Detect which cell encompasses the target text, then output its (X, Y) center coordinate. 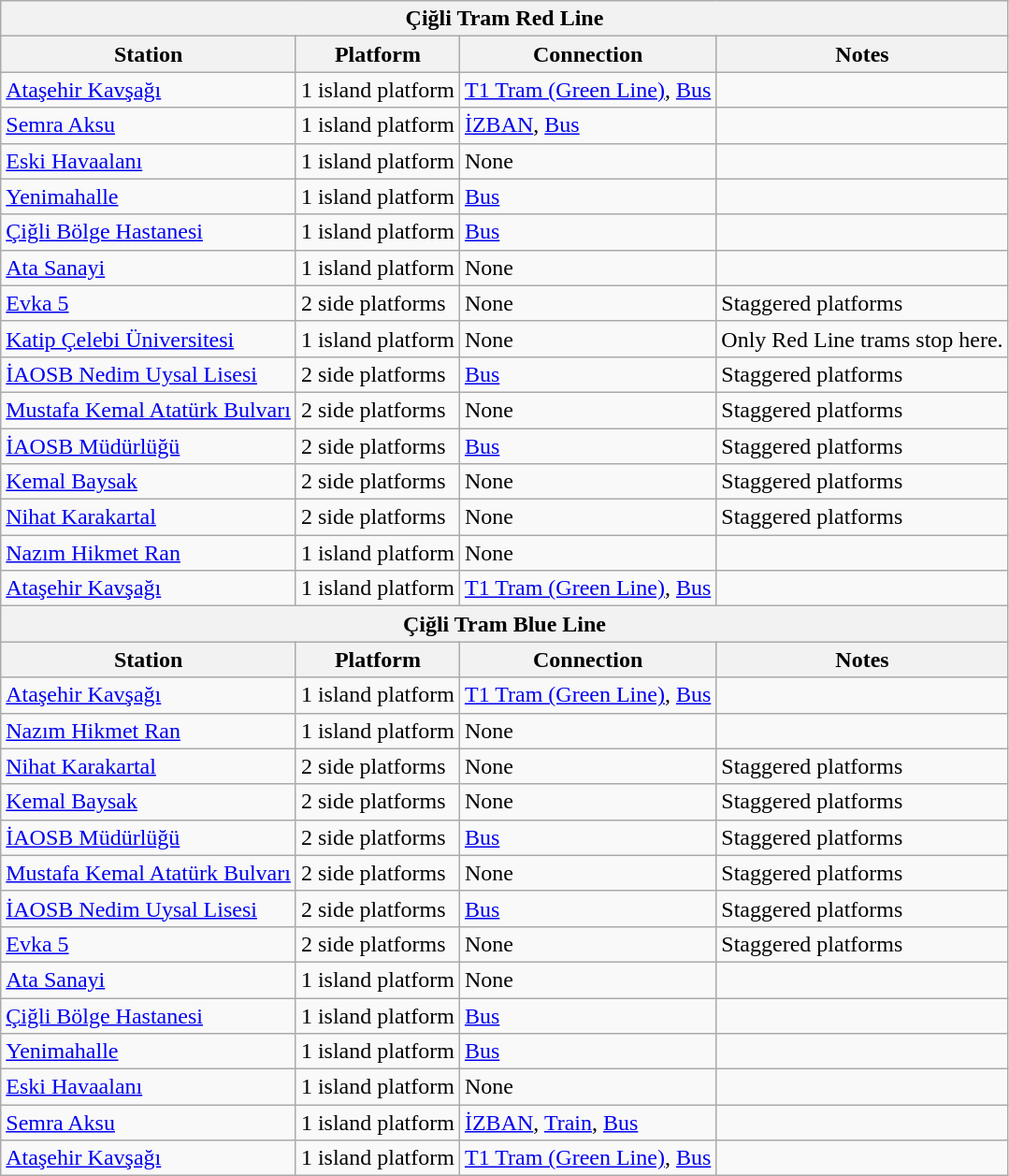
Çiğli Tram Blue Line (505, 624)
Only Red Line trams stop here. (862, 339)
Katip Çelebi Üniversitesi (149, 339)
Çiğli Tram Red Line (505, 19)
İZBAN, Bus (587, 125)
İZBAN, Train, Bus (587, 1123)
